Output the (x, y) coordinate of the center of the cell containing the given text.  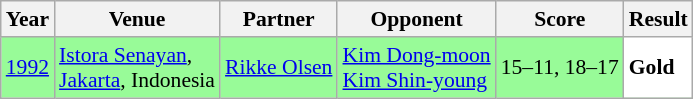
Partner (278, 19)
Opponent (416, 19)
Venue (137, 19)
Rikke Olsen (278, 68)
Score (560, 19)
Gold (658, 68)
Result (658, 19)
Istora Senayan,Jakarta, Indonesia (137, 68)
15–11, 18–17 (560, 68)
Year (28, 19)
Kim Dong-moon Kim Shin-young (416, 68)
1992 (28, 68)
